Search for the cell housing the specified text and yield its [X, Y] center coordinate. 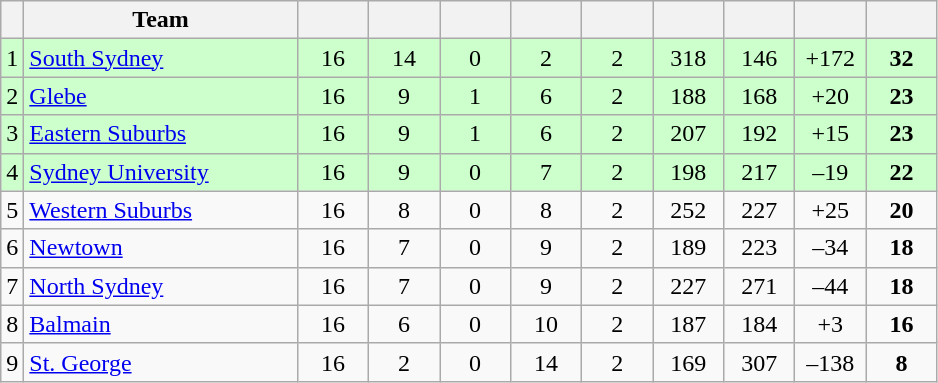
–44 [830, 286]
+3 [830, 324]
North Sydney [161, 286]
198 [688, 172]
3 [12, 134]
189 [688, 248]
Glebe [161, 96]
20 [902, 210]
217 [760, 172]
South Sydney [161, 58]
271 [760, 286]
Team [161, 20]
22 [902, 172]
223 [760, 248]
+15 [830, 134]
+25 [830, 210]
188 [688, 96]
–19 [830, 172]
–34 [830, 248]
Newtown [161, 248]
Sydney University [161, 172]
192 [760, 134]
146 [760, 58]
252 [688, 210]
168 [760, 96]
187 [688, 324]
207 [688, 134]
32 [902, 58]
318 [688, 58]
St. George [161, 362]
4 [12, 172]
–138 [830, 362]
10 [546, 324]
Balmain [161, 324]
+172 [830, 58]
184 [760, 324]
Eastern Suburbs [161, 134]
169 [688, 362]
Western Suburbs [161, 210]
+20 [830, 96]
5 [12, 210]
307 [760, 362]
